Return [X, Y] of the center of cell containing provided text 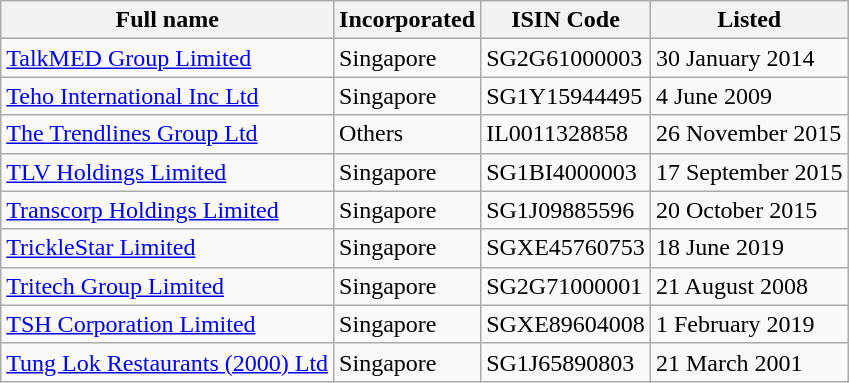
SG1BI4000003 [566, 172]
Tritech Group Limited [168, 286]
SG2G71000001 [566, 286]
TSH Corporation Limited [168, 324]
Full name [168, 20]
SGXE89604008 [566, 324]
Incorporated [408, 20]
Listed [749, 20]
Teho International Inc Ltd [168, 96]
TLV Holdings Limited [168, 172]
20 October 2015 [749, 210]
SGXE45760753 [566, 248]
IL0011328858 [566, 134]
21 March 2001 [749, 362]
Transcorp Holdings Limited [168, 210]
18 June 2019 [749, 248]
TrickleStar Limited [168, 248]
17 September 2015 [749, 172]
SG1J09885596 [566, 210]
ISIN Code [566, 20]
1 February 2019 [749, 324]
SG2G61000003 [566, 58]
21 August 2008 [749, 286]
SG1Y15944495 [566, 96]
Tung Lok Restaurants (2000) Ltd [168, 362]
26 November 2015 [749, 134]
30 January 2014 [749, 58]
TalkMED Group Limited [168, 58]
The Trendlines Group Ltd [168, 134]
4 June 2009 [749, 96]
Others [408, 134]
SG1J65890803 [566, 362]
